Find where the given text appears and provide that cell's center as (x, y) coordinate. 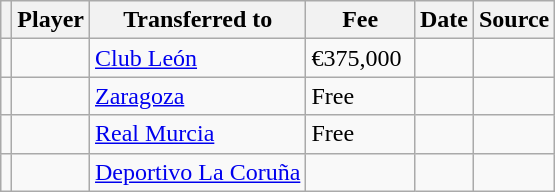
Player (51, 20)
€375,000 (360, 58)
Fee (360, 20)
Zaragoza (198, 96)
Club León (198, 58)
Deportivo La Coruña (198, 172)
Real Murcia (198, 134)
Source (514, 20)
Transferred to (198, 20)
Date (444, 20)
